Determine the [X, Y] coordinate at the center of the cell enclosing the given text.  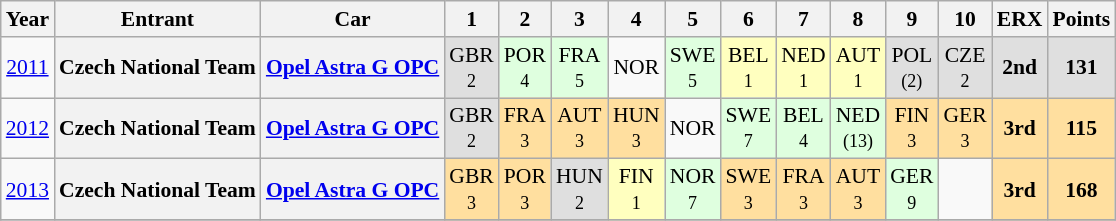
HUN3 [636, 128]
NED(13) [858, 128]
Car [352, 19]
168 [1081, 190]
POR3 [525, 190]
BEL4 [803, 128]
Year [28, 19]
SWE5 [693, 68]
CZE2 [964, 68]
HUN2 [580, 190]
Points [1081, 19]
9 [912, 19]
FIN3 [912, 128]
BEL1 [748, 68]
Entrant [158, 19]
115 [1081, 128]
2011 [28, 68]
3 [580, 19]
ERX [1020, 19]
5 [693, 19]
2012 [28, 128]
6 [748, 19]
POR4 [525, 68]
131 [1081, 68]
8 [858, 19]
7 [803, 19]
FIN1 [636, 190]
GER9 [912, 190]
GER3 [964, 128]
2nd [1020, 68]
POL(2) [912, 68]
NOR7 [693, 190]
1 [472, 19]
SWE7 [748, 128]
2 [525, 19]
NED1 [803, 68]
FRA5 [580, 68]
GBR3 [472, 190]
10 [964, 19]
AUT1 [858, 68]
SWE3 [748, 190]
2013 [28, 190]
4 [636, 19]
